Determine the (x, y) coordinate at the center of the cell enclosing the given text.  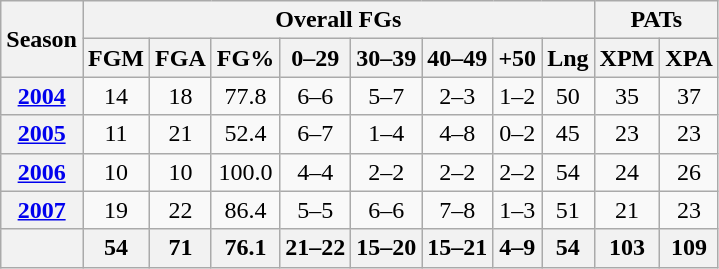
103 (627, 248)
21–22 (316, 248)
24 (627, 172)
FGA (181, 58)
1–3 (518, 210)
2004 (42, 96)
4–8 (458, 134)
26 (690, 172)
15–21 (458, 248)
Season (42, 39)
37 (690, 96)
1–4 (386, 134)
PATs (656, 20)
86.4 (245, 210)
FGM (116, 58)
XPA (690, 58)
2–3 (458, 96)
19 (116, 210)
1–2 (518, 96)
40–49 (458, 58)
35 (627, 96)
2006 (42, 172)
0–2 (518, 134)
5–7 (386, 96)
5–5 (316, 210)
XPM (627, 58)
51 (568, 210)
50 (568, 96)
77.8 (245, 96)
0–29 (316, 58)
30–39 (386, 58)
15–20 (386, 248)
Lng (568, 58)
2007 (42, 210)
100.0 (245, 172)
45 (568, 134)
71 (181, 248)
14 (116, 96)
18 (181, 96)
7–8 (458, 210)
+50 (518, 58)
Overall FGs (338, 20)
76.1 (245, 248)
2005 (42, 134)
4–9 (518, 248)
4–4 (316, 172)
109 (690, 248)
FG% (245, 58)
22 (181, 210)
11 (116, 134)
52.4 (245, 134)
6–7 (316, 134)
